Locate the cell with the specified text and output its [X, Y] center coordinate. 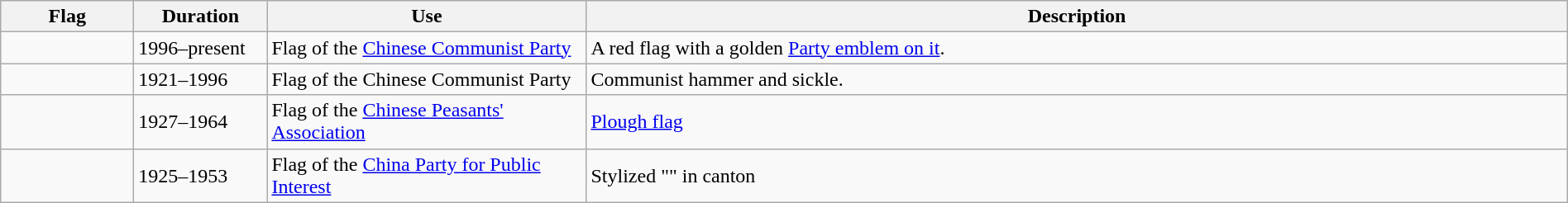
Use [427, 17]
Duration [200, 17]
1925–1953 [200, 175]
1927–1964 [200, 122]
1921–1996 [200, 79]
Plough flag [1077, 122]
Communist hammer and sickle. [1077, 79]
Stylized "" in canton [1077, 175]
Description [1077, 17]
Flag of the Chinese Peasants' Association [427, 122]
Flag [68, 17]
A red flag with a golden Party emblem on it. [1077, 48]
1996–present [200, 48]
Flag of the China Party for Public Interest [427, 175]
